Output the (x, y) coordinate of the center of the cell containing the given text.  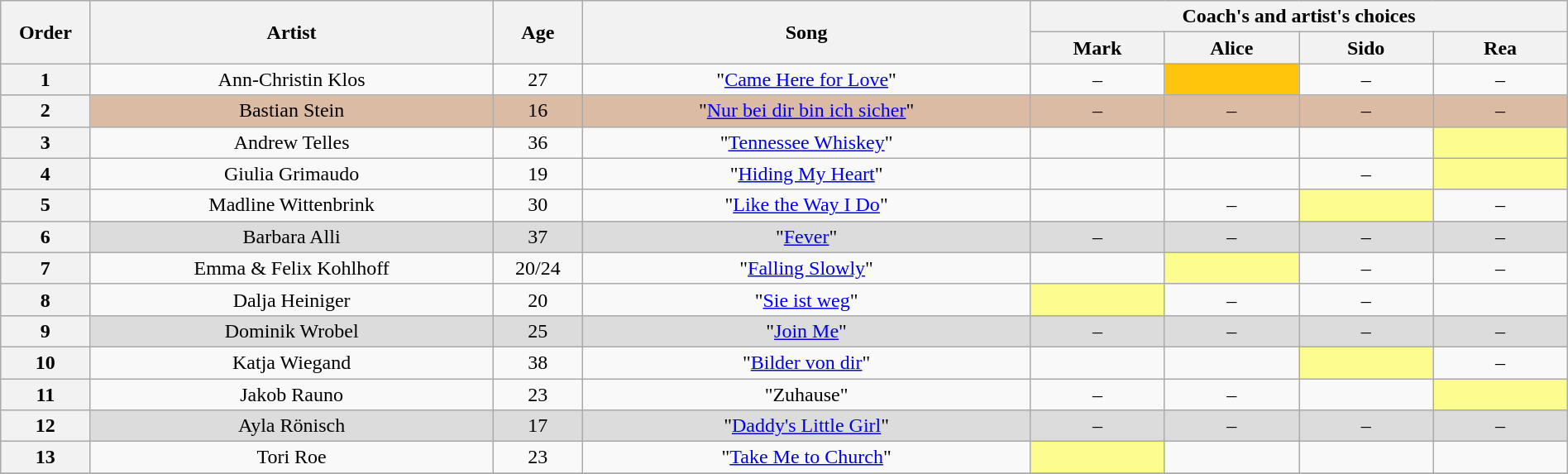
Alice (1231, 48)
20/24 (538, 268)
Jakob Rauno (291, 395)
27 (538, 79)
"Join Me" (806, 331)
30 (538, 205)
38 (538, 362)
12 (45, 426)
2 (45, 111)
Barbara Alli (291, 237)
Madline Wittenbrink (291, 205)
"Falling Slowly" (806, 268)
6 (45, 237)
Giulia Grimaudo (291, 174)
"Zuhause" (806, 395)
36 (538, 142)
Bastian Stein (291, 111)
"Came Here for Love" (806, 79)
3 (45, 142)
17 (538, 426)
Ann-Christin Klos (291, 79)
Dalja Heiniger (291, 299)
"Sie ist weg" (806, 299)
7 (45, 268)
19 (538, 174)
10 (45, 362)
25 (538, 331)
"Tennessee Whiskey" (806, 142)
"Hiding My Heart" (806, 174)
"Daddy's Little Girl" (806, 426)
Tori Roe (291, 457)
Rea (1500, 48)
11 (45, 395)
Order (45, 32)
13 (45, 457)
20 (538, 299)
8 (45, 299)
"Fever" (806, 237)
"Bilder von dir" (806, 362)
Artist (291, 32)
"Take Me to Church" (806, 457)
Andrew Telles (291, 142)
"Like the Way I Do" (806, 205)
16 (538, 111)
37 (538, 237)
Coach's and artist's choices (1299, 17)
9 (45, 331)
Song (806, 32)
Ayla Rönisch (291, 426)
Dominik Wrobel (291, 331)
Mark (1097, 48)
Emma & Felix Kohlhoff (291, 268)
1 (45, 79)
Age (538, 32)
Katja Wiegand (291, 362)
"Nur bei dir bin ich sicher" (806, 111)
4 (45, 174)
5 (45, 205)
Sido (1365, 48)
